Return [x, y] of the center of cell containing provided text 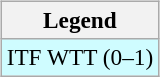
ITF WTT (0–1) [80, 57]
Legend [80, 20]
